Scan for the cell matching the given text and deliver its [X, Y] coordinate at center. 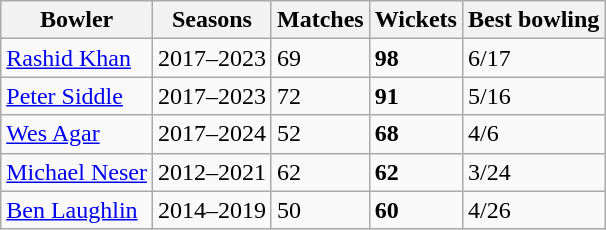
Wes Agar [77, 134]
50 [320, 210]
4/6 [533, 134]
52 [320, 134]
Rashid Khan [77, 58]
5/16 [533, 96]
69 [320, 58]
68 [416, 134]
4/26 [533, 210]
Michael Neser [77, 172]
2012–2021 [212, 172]
Wickets [416, 20]
Ben Laughlin [77, 210]
Seasons [212, 20]
Peter Siddle [77, 96]
2014–2019 [212, 210]
2017–2024 [212, 134]
6/17 [533, 58]
72 [320, 96]
98 [416, 58]
Bowler [77, 20]
Matches [320, 20]
91 [416, 96]
3/24 [533, 172]
60 [416, 210]
Best bowling [533, 20]
